Search for the cell housing the specified text and yield its (x, y) center coordinate. 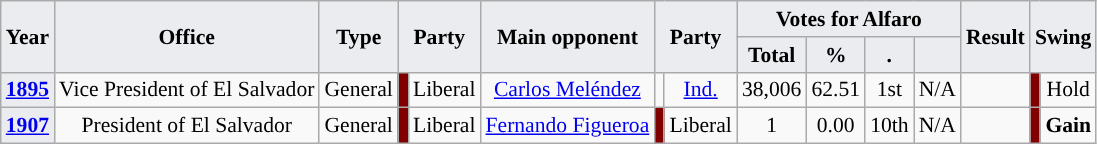
Gain (1068, 126)
Type (358, 36)
Year (28, 36)
Hold (1068, 90)
President of El Salvador (186, 126)
62.51 (836, 90)
1895 (28, 90)
10th (890, 126)
1907 (28, 126)
% (836, 55)
Swing (1064, 36)
Vice President of El Salvador (186, 90)
1st (890, 90)
Result (996, 36)
Office (186, 36)
Fernando Figueroa (567, 126)
1 (772, 126)
. (890, 55)
Ind. (700, 90)
Carlos Meléndez (567, 90)
0.00 (836, 126)
Total (772, 55)
Main opponent (567, 36)
38,006 (772, 90)
Votes for Alfaro (849, 19)
